Pinpoint the cell where the given text exists, returning its (X, Y) midpoint coordinate. 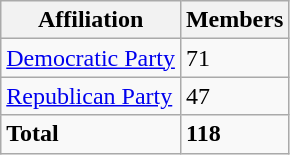
118 (234, 134)
Affiliation (91, 20)
Democratic Party (91, 58)
Republican Party (91, 96)
Members (234, 20)
Total (91, 134)
47 (234, 96)
71 (234, 58)
